Return (x, y) of the center of cell containing provided text 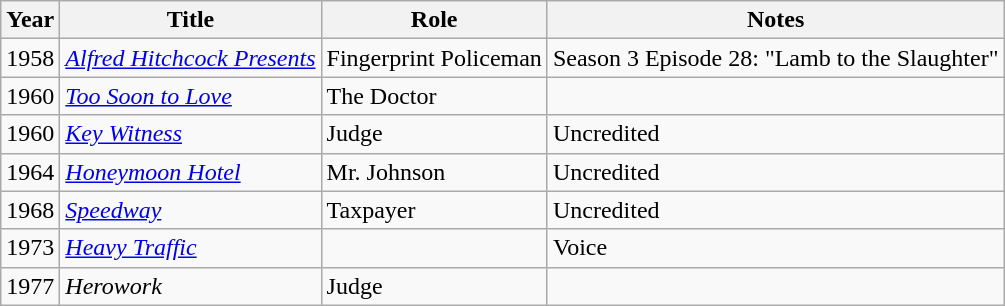
Key Witness (190, 134)
The Doctor (434, 96)
Mr. Johnson (434, 172)
Notes (776, 20)
Alfred Hitchcock Presents (190, 58)
Too Soon to Love (190, 96)
Season 3 Episode 28: "Lamb to the Slaughter" (776, 58)
1964 (30, 172)
Fingerprint Policeman (434, 58)
Role (434, 20)
Herowork (190, 286)
1977 (30, 286)
Heavy Traffic (190, 248)
1958 (30, 58)
Title (190, 20)
Speedway (190, 210)
Voice (776, 248)
1973 (30, 248)
Year (30, 20)
1968 (30, 210)
Honeymoon Hotel (190, 172)
Taxpayer (434, 210)
